For the text-containing cell, return its midpoint in [X, Y] coordinate format. 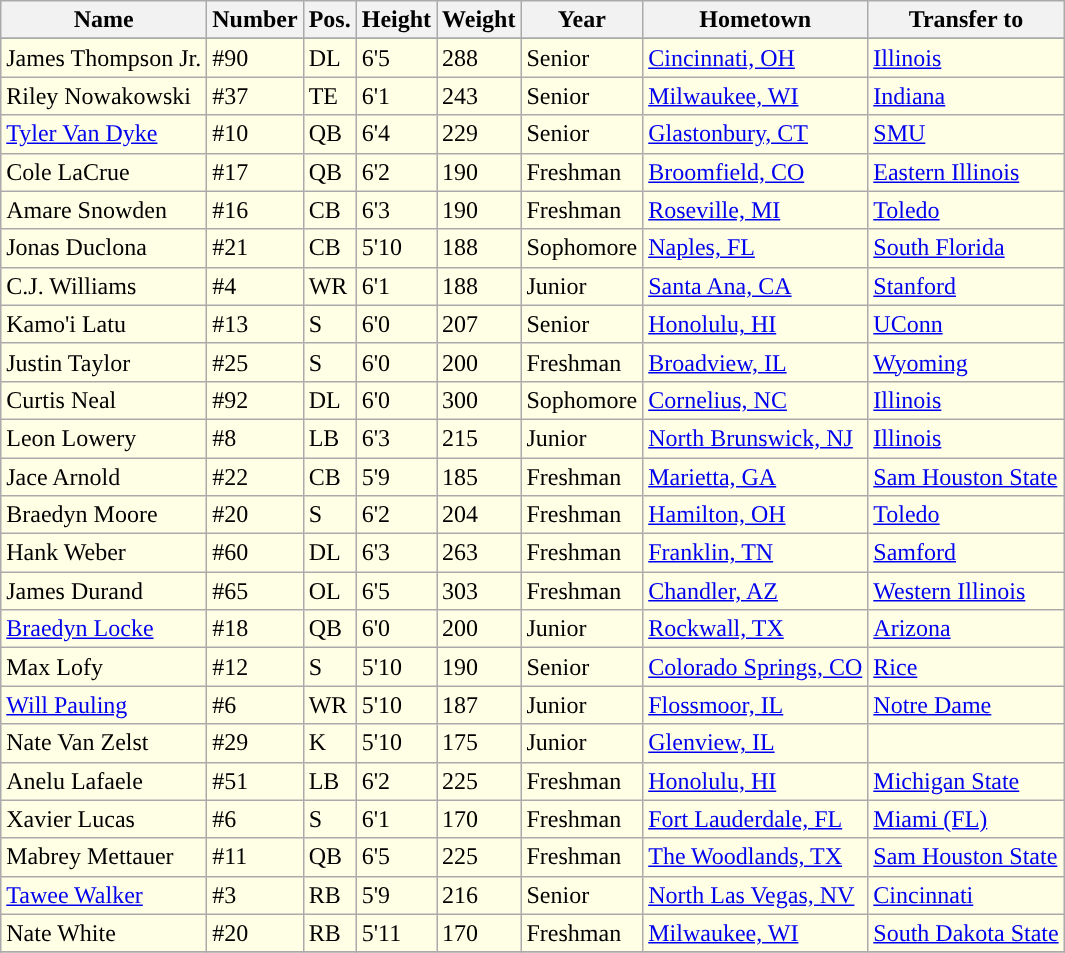
C.J. Williams [104, 286]
#13 [255, 324]
288 [479, 58]
175 [479, 743]
Notre Dame [966, 705]
Chandler, AZ [756, 591]
Indiana [966, 96]
Marietta, GA [756, 477]
UConn [966, 324]
Santa Ana, CA [756, 286]
Rockwall, TX [756, 629]
Height [396, 20]
Western Illinois [966, 591]
Transfer to [966, 20]
#3 [255, 895]
South Florida [966, 248]
Braedyn Moore [104, 515]
#60 [255, 553]
North Brunswick, NJ [756, 438]
Name [104, 20]
SMU [966, 134]
Eastern Illinois [966, 172]
Leon Lowery [104, 438]
#12 [255, 667]
North Las Vegas, NV [756, 895]
#10 [255, 134]
204 [479, 515]
Xavier Lucas [104, 819]
Broadview, IL [756, 362]
Flossmoor, IL [756, 705]
#17 [255, 172]
#11 [255, 857]
Anelu Lafaele [104, 781]
Cole LaCrue [104, 172]
Naples, FL [756, 248]
James Thompson Jr. [104, 58]
243 [479, 96]
#51 [255, 781]
#16 [255, 210]
Jace Arnold [104, 477]
South Dakota State [966, 933]
Nate Van Zelst [104, 743]
#8 [255, 438]
Stanford [966, 286]
Samford [966, 553]
Tawee Walker [104, 895]
James Durand [104, 591]
TE [330, 96]
#65 [255, 591]
#21 [255, 248]
6'4 [396, 134]
Pos. [330, 20]
5'11 [396, 933]
#18 [255, 629]
Franklin, TN [756, 553]
#90 [255, 58]
Justin Taylor [104, 362]
Mabrey Mettauer [104, 857]
Will Pauling [104, 705]
Wyoming [966, 362]
Hometown [756, 20]
#25 [255, 362]
215 [479, 438]
Curtis Neal [104, 400]
216 [479, 895]
Arizona [966, 629]
#4 [255, 286]
Cincinnati [966, 895]
Weight [479, 20]
Riley Nowakowski [104, 96]
303 [479, 591]
Jonas Duclona [104, 248]
Cornelius, NC [756, 400]
Michigan State [966, 781]
Broomfield, CO [756, 172]
300 [479, 400]
187 [479, 705]
263 [479, 553]
Colorado Springs, CO [756, 667]
Tyler Van Dyke [104, 134]
Roseville, MI [756, 210]
#22 [255, 477]
Max Lofy [104, 667]
Glenview, IL [756, 743]
Number [255, 20]
Amare Snowden [104, 210]
Braedyn Locke [104, 629]
207 [479, 324]
Glastonbury, CT [756, 134]
Hamilton, OH [756, 515]
The Woodlands, TX [756, 857]
K [330, 743]
#92 [255, 400]
Hank Weber [104, 553]
185 [479, 477]
229 [479, 134]
Kamo'i Latu [104, 324]
#37 [255, 96]
Rice [966, 667]
OL [330, 591]
Fort Lauderdale, FL [756, 819]
Miami (FL) [966, 819]
Cincinnati, OH [756, 58]
#29 [255, 743]
Nate White [104, 933]
Year [582, 20]
